From the cell containing the given text, extract its center point as (x, y) coordinate. 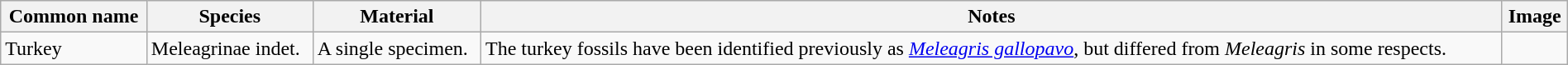
A single specimen. (397, 48)
Image (1535, 17)
Species (230, 17)
Meleagrinae indet. (230, 48)
The turkey fossils have been identified previously as Meleagris gallopavo, but differed from Meleagris in some respects. (991, 48)
Common name (74, 17)
Material (397, 17)
Notes (991, 17)
Turkey (74, 48)
